Detect which cell encompasses the target text, then output its [X, Y] center coordinate. 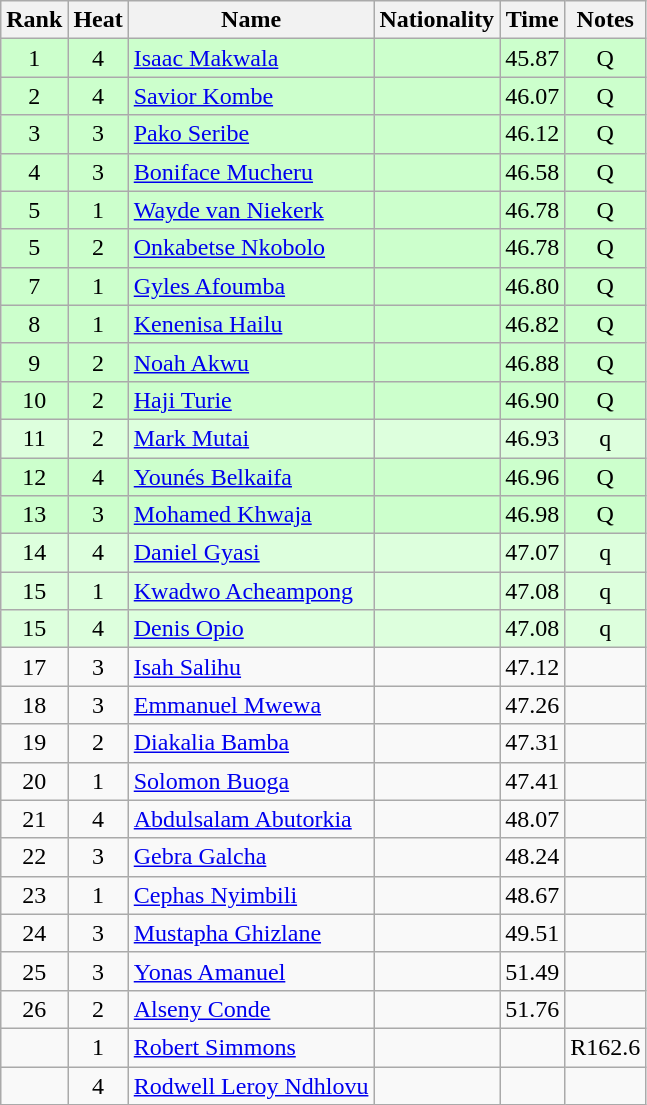
Heat [98, 20]
18 [34, 705]
Noah Akwu [251, 362]
Savior Kombe [251, 96]
Gebra Galcha [251, 857]
Denis Opio [251, 629]
Daniel Gyasi [251, 553]
47.41 [532, 781]
12 [34, 477]
Onkabetse Nkobolo [251, 248]
46.88 [532, 362]
Nationality [437, 20]
Younés Belkaifa [251, 477]
51.49 [532, 971]
9 [34, 362]
46.80 [532, 286]
45.87 [532, 58]
46.93 [532, 438]
46.07 [532, 96]
Kwadwo Acheampong [251, 591]
51.76 [532, 1009]
Robert Simmons [251, 1047]
14 [34, 553]
49.51 [532, 933]
Mark Mutai [251, 438]
Solomon Buoga [251, 781]
13 [34, 515]
Rodwell Leroy Ndhlovu [251, 1085]
Time [532, 20]
Diakalia Bamba [251, 743]
47.07 [532, 553]
46.90 [532, 400]
46.58 [532, 172]
20 [34, 781]
26 [34, 1009]
46.96 [532, 477]
Mustapha Ghizlane [251, 933]
Wayde van Niekerk [251, 210]
Yonas Amanuel [251, 971]
48.24 [532, 857]
10 [34, 400]
46.82 [532, 324]
47.31 [532, 743]
21 [34, 819]
23 [34, 895]
Alseny Conde [251, 1009]
46.98 [532, 515]
46.12 [532, 134]
Name [251, 20]
Emmanuel Mwewa [251, 705]
Pako Seribe [251, 134]
48.07 [532, 819]
Abdulsalam Abutorkia [251, 819]
47.26 [532, 705]
8 [34, 324]
Kenenisa Hailu [251, 324]
47.12 [532, 667]
Boniface Mucheru [251, 172]
19 [34, 743]
Rank [34, 20]
48.67 [532, 895]
24 [34, 933]
Isah Salihu [251, 667]
Cephas Nyimbili [251, 895]
Notes [606, 20]
Mohamed Khwaja [251, 515]
R162.6 [606, 1047]
Haji Turie [251, 400]
Gyles Afoumba [251, 286]
22 [34, 857]
17 [34, 667]
Isaac Makwala [251, 58]
25 [34, 971]
7 [34, 286]
11 [34, 438]
